Detect which cell encompasses the target text, then output its (x, y) center coordinate. 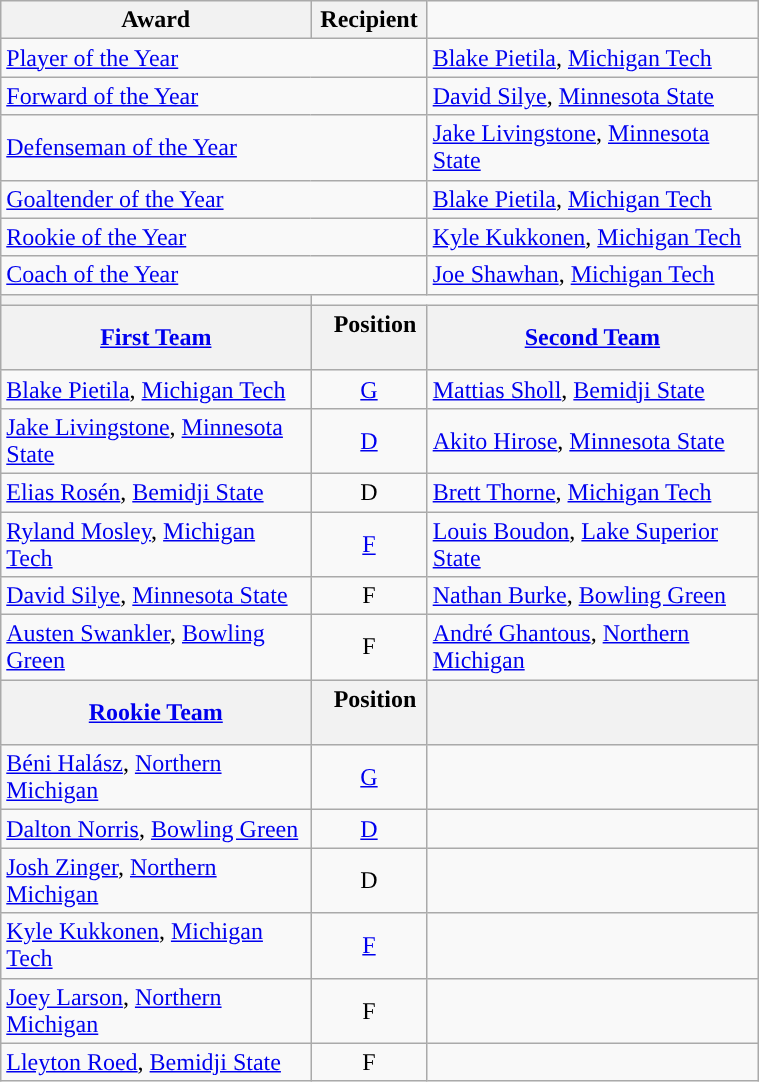
Forward of the Year (214, 96)
Austen Swankler, Bowling Green (156, 648)
First Team (156, 338)
Dalton Norris, Bowling Green (156, 829)
Joey Larson, Northern Michigan (156, 1010)
Rookie Team (156, 712)
Joe Shawhan, Michigan Tech (592, 275)
Ryland Mosley, Michigan Tech (156, 544)
Nathan Burke, Bowling Green (592, 596)
Elias Rosén, Bemidji State (156, 492)
Josh Zinger, Northern Michigan (156, 880)
Rookie of the Year (214, 237)
Coach of the Year (214, 275)
André Ghantous, Northern Michigan (592, 648)
Béni Halász, Northern Michigan (156, 778)
Award (156, 20)
Recipient (369, 20)
Brett Thorne, Michigan Tech (592, 492)
Akito Hirose, Minnesota State (592, 440)
Goaltender of the Year (214, 199)
Louis Boudon, Lake Superior State (592, 544)
Lleyton Roed, Bemidji State (156, 1062)
Player of the Year (214, 58)
Defenseman of the Year (214, 148)
Second Team (592, 338)
Mattias Sholl, Bemidji State (592, 389)
